Return the [X, Y] coordinate for the center point of the cell that contains the specified text.  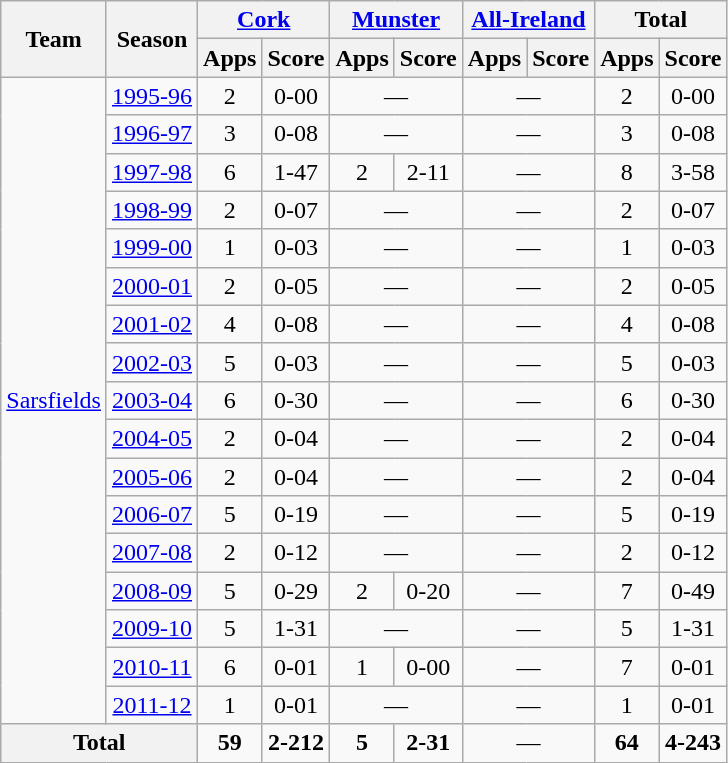
1-47 [296, 172]
1999-00 [152, 248]
Munster [396, 20]
1996-97 [152, 134]
2008-09 [152, 591]
1995-96 [152, 96]
All-Ireland [528, 20]
2003-04 [152, 400]
2-11 [428, 172]
8 [627, 172]
2005-06 [152, 477]
64 [627, 743]
1998-99 [152, 210]
2010-11 [152, 667]
2006-07 [152, 515]
2009-10 [152, 629]
1997-98 [152, 172]
Sarsfields [54, 400]
2001-02 [152, 324]
4-243 [693, 743]
Cork [264, 20]
0-29 [296, 591]
2011-12 [152, 705]
Team [54, 39]
59 [230, 743]
2002-03 [152, 362]
3-58 [693, 172]
Season [152, 39]
0-20 [428, 591]
2007-08 [152, 553]
2-212 [296, 743]
0-49 [693, 591]
2000-01 [152, 286]
2-31 [428, 743]
2004-05 [152, 438]
